Identify which cell holds the provided text, then report its [X, Y] central coordinate. 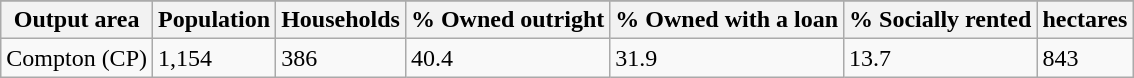
% Owned outright [507, 20]
Households [341, 20]
386 [341, 58]
% Socially rented [940, 20]
Output area [77, 20]
843 [1085, 58]
40.4 [507, 58]
Compton (CP) [77, 58]
% Owned with a loan [727, 20]
13.7 [940, 58]
31.9 [727, 58]
hectares [1085, 20]
Population [214, 20]
1,154 [214, 58]
